From the cell containing the given text, extract its center point as (X, Y) coordinate. 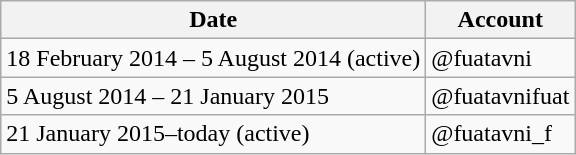
Date (214, 20)
@fuatavnifuat (500, 96)
Account (500, 20)
@fuatavni_f (500, 134)
18 February 2014 – 5 August 2014 (active) (214, 58)
21 January 2015–today (active) (214, 134)
5 August 2014 – 21 January 2015 (214, 96)
@fuatavni (500, 58)
